Output the [x, y] coordinate of the center of the cell containing the given text.  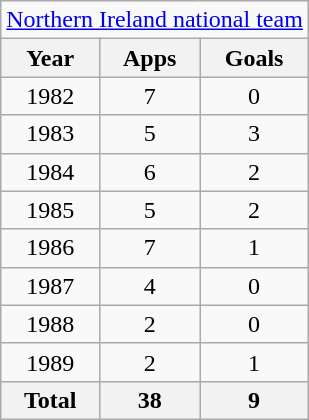
Total [50, 400]
3 [254, 134]
1988 [50, 324]
9 [254, 400]
1982 [50, 96]
Goals [254, 58]
Apps [150, 58]
1983 [50, 134]
Year [50, 58]
Northern Ireland national team [155, 20]
4 [150, 286]
1986 [50, 248]
38 [150, 400]
1985 [50, 210]
1987 [50, 286]
1984 [50, 172]
6 [150, 172]
1989 [50, 362]
